Return the [X, Y] coordinate for the center point of the cell that contains the specified text.  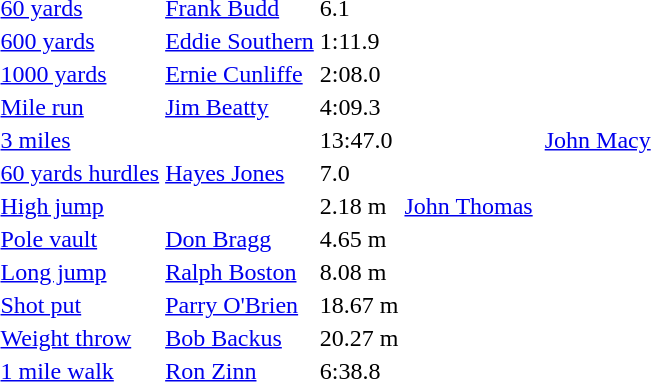
Eddie Southern [240, 41]
4.65 m [359, 239]
Ernie Cunliffe [240, 74]
John Thomas [468, 206]
7.0 [359, 173]
2:08.0 [359, 74]
Parry O'Brien [240, 305]
8.08 m [359, 272]
20.27 m [359, 338]
Ralph Boston [240, 272]
Don Bragg [240, 239]
Hayes Jones [240, 173]
Jim Beatty [240, 107]
Bob Backus [240, 338]
18.67 m [359, 305]
1:11.9 [359, 41]
4:09.3 [359, 107]
2.18 m [359, 206]
13:47.0 [359, 140]
